Return [x, y] of the center of cell containing provided text 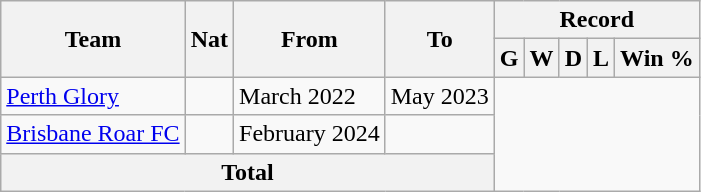
Perth Glory [93, 96]
To [440, 39]
From [310, 39]
Total [248, 172]
G [509, 58]
May 2023 [440, 96]
W [542, 58]
Win % [658, 58]
February 2024 [310, 134]
D [573, 58]
March 2022 [310, 96]
L [602, 58]
Record [596, 20]
Brisbane Roar FC [93, 134]
Nat [209, 39]
Team [93, 39]
